Find where the given text appears and provide that cell's center as (X, Y) coordinate. 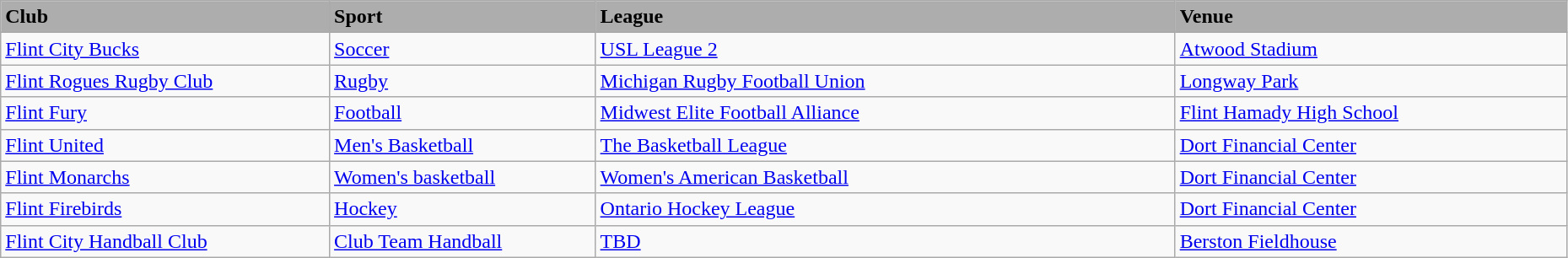
Club (165, 17)
Football (463, 113)
Hockey (463, 209)
Ontario Hockey League (886, 209)
Women's basketball (463, 177)
The Basketball League (886, 145)
Flint Fury (165, 113)
Flint Hamady High School (1371, 113)
Atwood Stadium (1371, 49)
Venue (1371, 17)
Club Team Handball (463, 241)
Sport (463, 17)
Flint Firebirds (165, 209)
TBD (886, 241)
Flint City Bucks (165, 49)
Midwest Elite Football Alliance (886, 113)
Women's American Basketball (886, 177)
Rugby (463, 81)
Men's Basketball (463, 145)
Flint City Handball Club (165, 241)
Soccer (463, 49)
Michigan Rugby Football Union (886, 81)
Flint Rogues Rugby Club (165, 81)
Longway Park (1371, 81)
Berston Fieldhouse (1371, 241)
USL League 2 (886, 49)
Flint Monarchs (165, 177)
Flint United (165, 145)
League (886, 17)
